Return the [x, y] coordinate for the center point of the cell that contains the specified text.  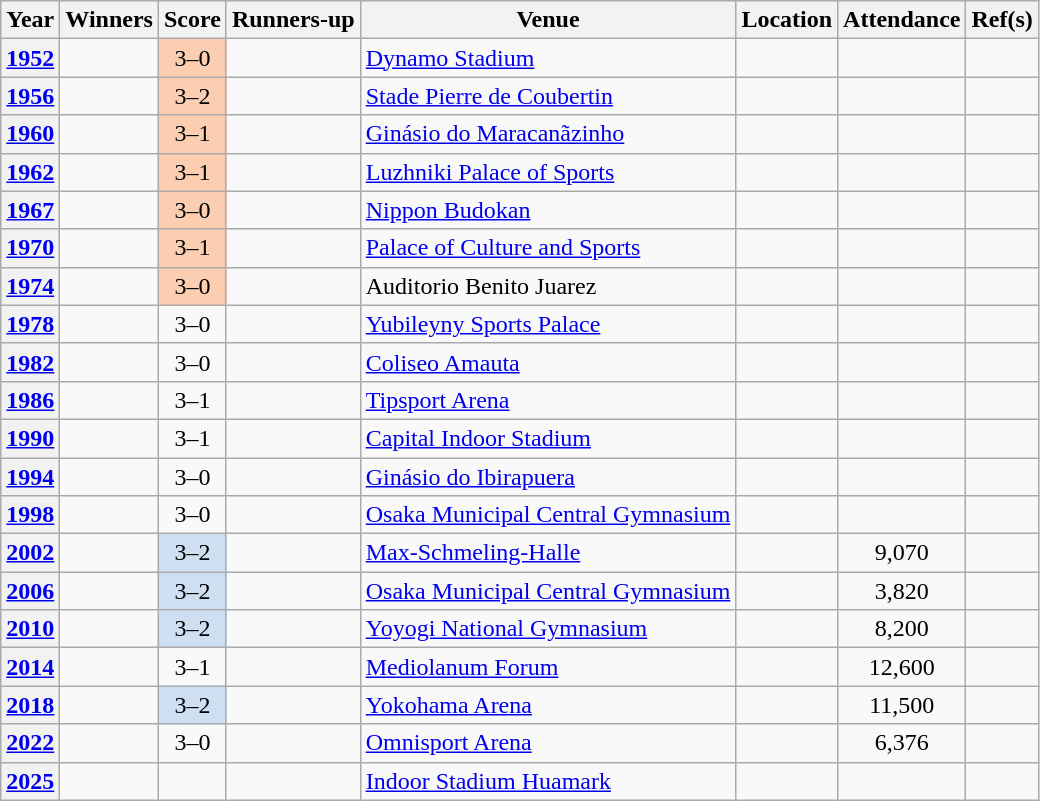
Mediolanum Forum [548, 667]
Score [192, 20]
Location [787, 20]
9,070 [902, 553]
Coliseo Amauta [548, 362]
Luzhniki Palace of Sports [548, 172]
2022 [30, 743]
Ginásio do Maracanãzinho [548, 134]
1994 [30, 477]
2002 [30, 553]
1978 [30, 324]
1967 [30, 210]
1986 [30, 400]
Palace of Culture and Sports [548, 248]
3,820 [902, 591]
1962 [30, 172]
1982 [30, 362]
Indoor Stadium Huamark [548, 781]
Nippon Budokan [548, 210]
Ginásio do Ibirapuera [548, 477]
6,376 [902, 743]
2014 [30, 667]
Ref(s) [1002, 20]
2018 [30, 705]
Runners-up [293, 20]
Stade Pierre de Coubertin [548, 96]
1998 [30, 515]
1970 [30, 248]
Attendance [902, 20]
Winners [110, 20]
1956 [30, 96]
Omnisport Arena [548, 743]
2025 [30, 781]
Max-Schmeling-Halle [548, 553]
Venue [548, 20]
1990 [30, 438]
Year [30, 20]
8,200 [902, 629]
2010 [30, 629]
Auditorio Benito Juarez [548, 286]
1974 [30, 286]
12,600 [902, 667]
Yoyogi National Gymnasium [548, 629]
Yubileyny Sports Palace [548, 324]
11,500 [902, 705]
Dynamo Stadium [548, 58]
Yokohama Arena [548, 705]
1952 [30, 58]
Tipsport Arena [548, 400]
1960 [30, 134]
Capital Indoor Stadium [548, 438]
2006 [30, 591]
